From the cell containing the given text, extract its center point as [X, Y] coordinate. 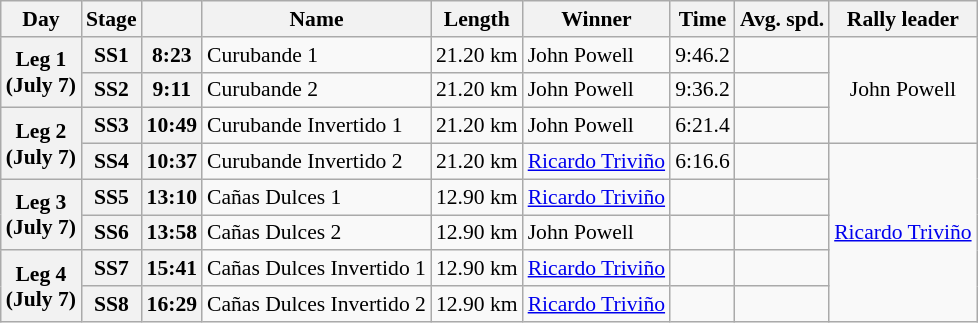
15:41 [172, 269]
Length [477, 19]
13:58 [172, 233]
Curubande Invertido 2 [316, 162]
Cañas Dulces 1 [316, 197]
Curubande 1 [316, 55]
Leg 1(July 7) [41, 72]
Winner [596, 19]
SS1 [111, 55]
SS2 [111, 90]
Stage [111, 19]
9:36.2 [702, 90]
8:23 [172, 55]
Curubande Invertido 1 [316, 126]
Name [316, 19]
Curubande 2 [316, 90]
SS5 [111, 197]
10:49 [172, 126]
Day [41, 19]
Avg. spd. [782, 19]
16:29 [172, 304]
Leg 4(July 7) [41, 286]
Leg 2(July 7) [41, 144]
Cañas Dulces 2 [316, 233]
Cañas Dulces Invertido 2 [316, 304]
6:21.4 [702, 126]
9:11 [172, 90]
Leg 3(July 7) [41, 214]
6:16.6 [702, 162]
SS3 [111, 126]
Rally leader [902, 19]
10:37 [172, 162]
Cañas Dulces Invertido 1 [316, 269]
SS6 [111, 233]
13:10 [172, 197]
Time [702, 19]
SS8 [111, 304]
9:46.2 [702, 55]
SS4 [111, 162]
SS7 [111, 269]
